Detect which cell encompasses the target text, then output its (X, Y) center coordinate. 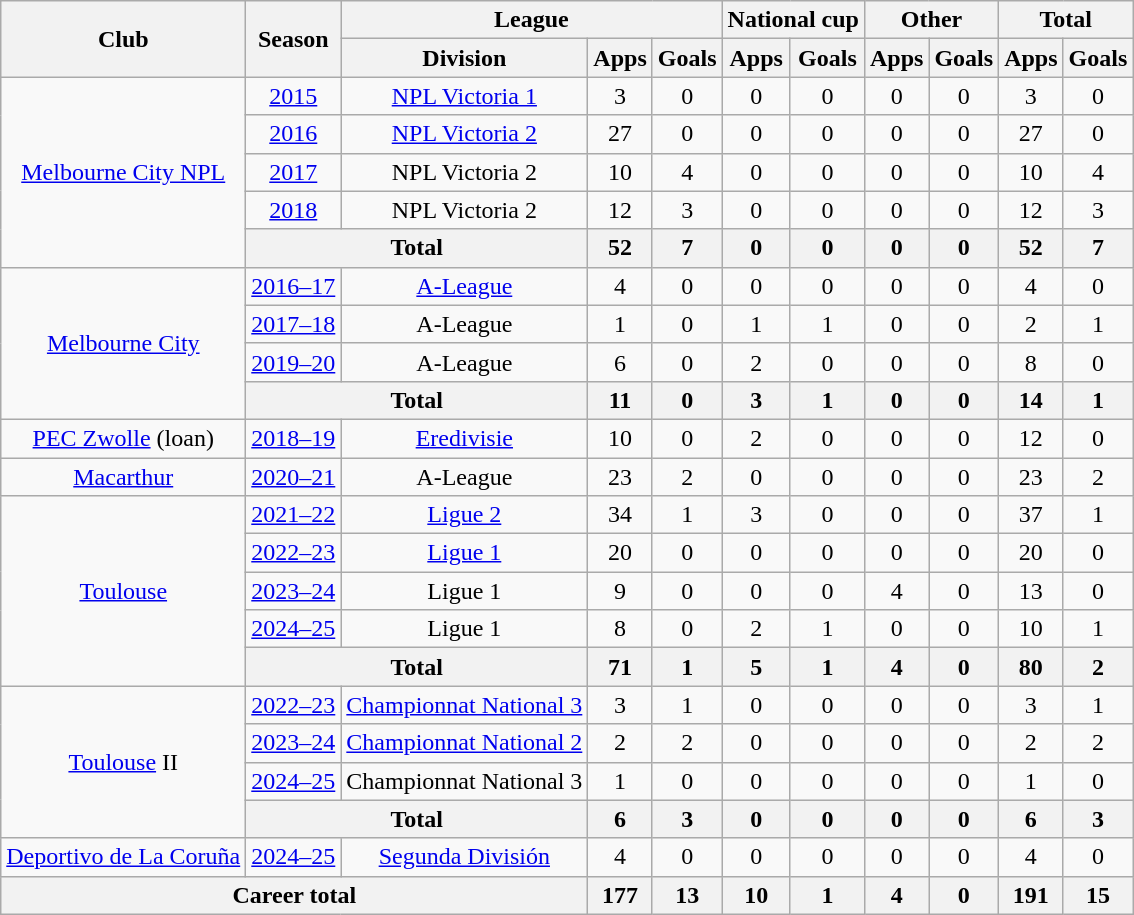
2015 (294, 96)
2016 (294, 134)
191 (1031, 895)
37 (1031, 515)
Career total (294, 895)
Other (931, 20)
2018 (294, 210)
5 (756, 667)
14 (1031, 400)
2020–21 (294, 477)
National cup (793, 20)
2017 (294, 172)
Segunda División (464, 857)
Eredivisie (464, 438)
Deportivo de La Coruña (124, 857)
2017–18 (294, 324)
Division (464, 58)
League (532, 20)
71 (620, 667)
9 (620, 591)
Toulouse (124, 591)
80 (1031, 667)
NPL Victoria 1 (464, 96)
PEC Zwolle (loan) (124, 438)
Championnat National 2 (464, 743)
Toulouse II (124, 762)
Melbourne City (124, 343)
Melbourne City NPL (124, 172)
177 (620, 895)
15 (1098, 895)
Club (124, 39)
34 (620, 515)
11 (620, 400)
2021–22 (294, 515)
Ligue 2 (464, 515)
2016–17 (294, 286)
Macarthur (124, 477)
2018–19 (294, 438)
Season (294, 39)
2019–20 (294, 362)
